Return the (x, y) coordinate for the center point of the cell that contains the specified text.  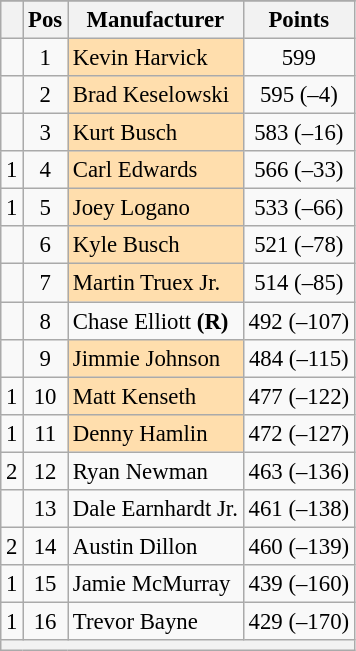
8 (46, 321)
Joey Logano (156, 208)
514 (–85) (298, 283)
12 (46, 471)
Matt Kenseth (156, 396)
Chase Elliott (R) (156, 321)
461 (–138) (298, 509)
Points (298, 20)
5 (46, 208)
14 (46, 546)
521 (–78) (298, 245)
9 (46, 358)
Dale Earnhardt Jr. (156, 509)
484 (–115) (298, 358)
Austin Dillon (156, 546)
Trevor Bayne (156, 621)
Brad Keselowski (156, 95)
4 (46, 170)
10 (46, 396)
Denny Hamlin (156, 433)
Kyle Busch (156, 245)
16 (46, 621)
Carl Edwards (156, 170)
595 (–4) (298, 95)
13 (46, 509)
460 (–139) (298, 546)
599 (298, 58)
11 (46, 433)
15 (46, 584)
439 (–160) (298, 584)
Jamie McMurray (156, 584)
Kurt Busch (156, 133)
Ryan Newman (156, 471)
566 (–33) (298, 170)
Martin Truex Jr. (156, 283)
463 (–136) (298, 471)
3 (46, 133)
477 (–122) (298, 396)
492 (–107) (298, 321)
Manufacturer (156, 20)
6 (46, 245)
Kevin Harvick (156, 58)
583 (–16) (298, 133)
472 (–127) (298, 433)
7 (46, 283)
533 (–66) (298, 208)
429 (–170) (298, 621)
Pos (46, 20)
Jimmie Johnson (156, 358)
